Provide the (x, y) coordinate of the cell's center where the given text is located.  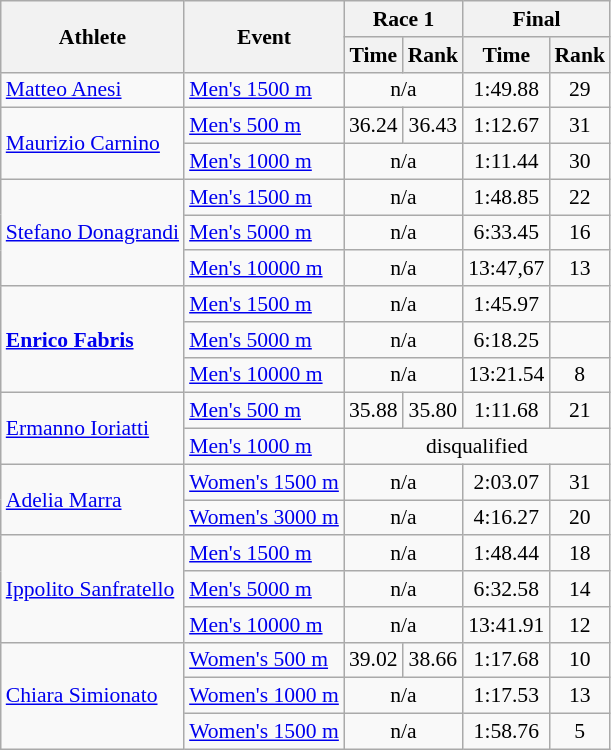
1:11.68 (506, 411)
36.24 (374, 126)
38.66 (434, 660)
Women's 500 m (264, 660)
22 (580, 197)
disqualified (477, 447)
36.43 (434, 126)
1:11.44 (506, 162)
29 (580, 90)
35.88 (374, 411)
1:48.85 (506, 197)
13:47,67 (506, 269)
2:03.07 (506, 482)
4:16.27 (506, 518)
13:21.54 (506, 375)
Ippolito Sanfratello (92, 590)
5 (580, 732)
30 (580, 162)
Adelia Marra (92, 500)
14 (580, 589)
Stefano Donagrandi (92, 232)
Matteo Anesi (92, 90)
35.80 (434, 411)
21 (580, 411)
6:33.45 (506, 233)
1:58.76 (506, 732)
Maurizio Carnino (92, 144)
20 (580, 518)
1:17.68 (506, 660)
1:48.44 (506, 554)
Race 1 (404, 19)
12 (580, 625)
39.02 (374, 660)
1:12.67 (506, 126)
Ermanno Ioriatti (92, 428)
13:41.91 (506, 625)
6:32.58 (506, 589)
Chiara Simionato (92, 696)
18 (580, 554)
Enrico Fabris (92, 340)
16 (580, 233)
6:18.25 (506, 340)
1:49.88 (506, 90)
1:45.97 (506, 304)
Women's 1000 m (264, 696)
Women's 3000 m (264, 518)
Athlete (92, 36)
10 (580, 660)
1:17.53 (506, 696)
8 (580, 375)
Event (264, 36)
Final (536, 19)
